Provide the [x, y] coordinate of the cell's center where the given text is located.  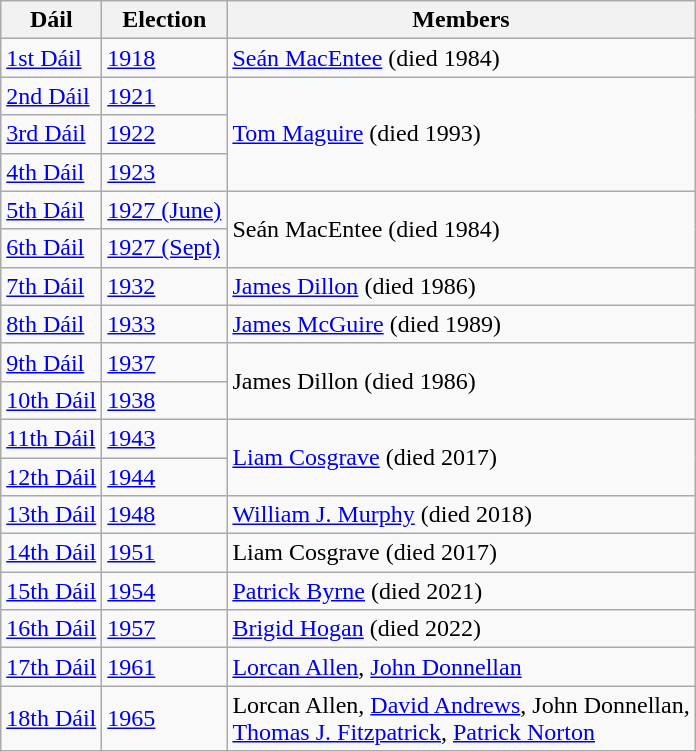
1932 [164, 286]
16th Dáil [52, 629]
11th Dáil [52, 438]
6th Dáil [52, 248]
William J. Murphy (died 2018) [461, 515]
1937 [164, 362]
1918 [164, 58]
1965 [164, 718]
15th Dáil [52, 591]
8th Dáil [52, 324]
Election [164, 20]
James McGuire (died 1989) [461, 324]
9th Dáil [52, 362]
14th Dáil [52, 553]
1927 (Sept) [164, 248]
1938 [164, 400]
12th Dáil [52, 477]
1927 (June) [164, 210]
Members [461, 20]
1944 [164, 477]
1948 [164, 515]
1921 [164, 96]
1933 [164, 324]
1957 [164, 629]
2nd Dáil [52, 96]
1922 [164, 134]
1961 [164, 667]
4th Dáil [52, 172]
1923 [164, 172]
3rd Dáil [52, 134]
1951 [164, 553]
10th Dáil [52, 400]
5th Dáil [52, 210]
17th Dáil [52, 667]
1954 [164, 591]
Lorcan Allen, David Andrews, John Donnellan,Thomas J. Fitzpatrick, Patrick Norton [461, 718]
18th Dáil [52, 718]
13th Dáil [52, 515]
Dáil [52, 20]
1st Dáil [52, 58]
7th Dáil [52, 286]
Tom Maguire (died 1993) [461, 134]
Lorcan Allen, John Donnellan [461, 667]
1943 [164, 438]
Brigid Hogan (died 2022) [461, 629]
Patrick Byrne (died 2021) [461, 591]
